Return the [x, y] coordinate for the center point of the cell that contains the specified text.  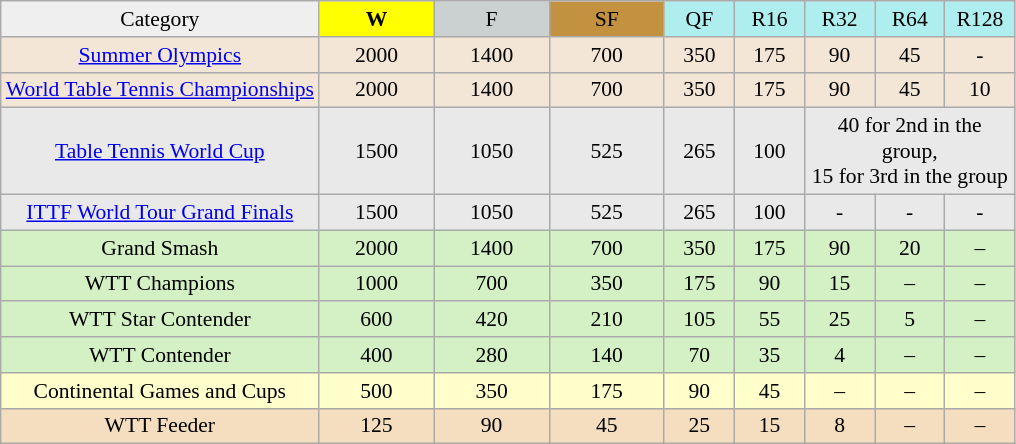
R32 [840, 19]
World Table Tennis Championships [160, 90]
500 [376, 391]
55 [769, 320]
Grand Smash [160, 248]
WTT Star Contender [160, 320]
40 for 2nd in the group, 15 for 3rd in the group [910, 152]
1000 [376, 284]
R16 [769, 19]
280 [492, 355]
4 [840, 355]
210 [606, 320]
8 [840, 426]
420 [492, 320]
140 [606, 355]
Continental Games and Cups [160, 391]
QF [699, 19]
20 [910, 248]
Category [160, 19]
70 [699, 355]
Summer Olympics [160, 55]
R128 [980, 19]
WTT Champions [160, 284]
5 [910, 320]
125 [376, 426]
WTT Feeder [160, 426]
35 [769, 355]
WTT Contender [160, 355]
SF [606, 19]
Table Tennis World Cup [160, 152]
400 [376, 355]
105 [699, 320]
ITTF World Tour Grand Finals [160, 213]
600 [376, 320]
10 [980, 90]
R64 [910, 19]
F [492, 19]
W [376, 19]
